From the cell containing the given text, extract its center point as (x, y) coordinate. 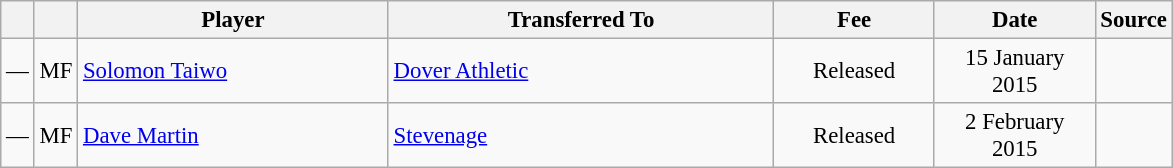
Stevenage (581, 136)
Dover Athletic (581, 72)
Player (234, 20)
15 January 2015 (1014, 72)
Transferred To (581, 20)
Solomon Taiwo (234, 72)
Date (1014, 20)
Dave Martin (234, 136)
Fee (854, 20)
Source (1134, 20)
2 February 2015 (1014, 136)
